Scan for the cell matching the given text and deliver its (x, y) coordinate at center. 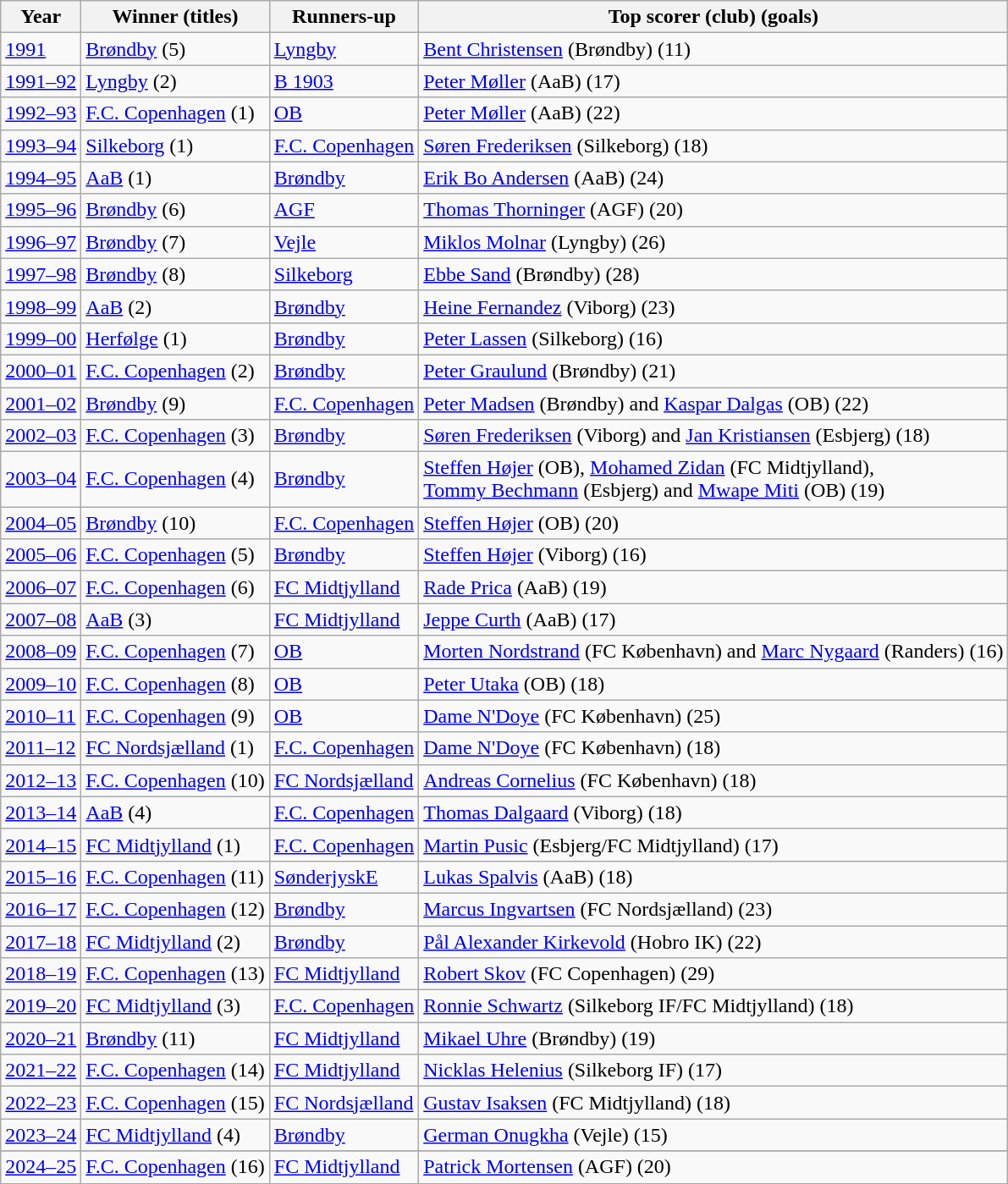
F.C. Copenhagen (10) (175, 780)
Peter Graulund (Brøndby) (21) (713, 371)
F.C. Copenhagen (11) (175, 877)
Steffen Højer (Viborg) (16) (713, 555)
Ronnie Schwartz (Silkeborg IF/FC Midtjylland) (18) (713, 1006)
Dame N'Doye (FC København) (18) (713, 748)
FC Midtjylland (3) (175, 1006)
German Onugkha (Vejle) (15) (713, 1135)
Brøndby (9) (175, 404)
Patrick Mortensen (AGF) (20) (713, 1167)
2019–20 (41, 1006)
2008–09 (41, 652)
Martin Pusic (Esbjerg/FC Midtjylland) (17) (713, 845)
Silkeborg (1) (175, 146)
1995–96 (41, 210)
1991 (41, 49)
F.C. Copenhagen (13) (175, 974)
2010–11 (41, 716)
1999–00 (41, 339)
F.C. Copenhagen (8) (175, 684)
Steffen Højer (OB), Mohamed Zidan (FC Midtjylland), Tommy Bechmann (Esbjerg) and Mwape Miti (OB) (19) (713, 479)
2005–06 (41, 555)
Top scorer (club) (goals) (713, 17)
2021–22 (41, 1071)
Peter Møller (AaB) (17) (713, 81)
2017–18 (41, 942)
Andreas Cornelius (FC København) (18) (713, 780)
Marcus Ingvartsen (FC Nordsjælland) (23) (713, 909)
Thomas Thorninger (AGF) (20) (713, 210)
2015–16 (41, 877)
AaB (1) (175, 178)
Robert Skov (FC Copenhagen) (29) (713, 974)
Runners-up (344, 17)
Bent Christensen (Brøndby) (11) (713, 49)
F.C. Copenhagen (6) (175, 587)
Heine Fernandez (Viborg) (23) (713, 306)
Brøndby (10) (175, 523)
F.C. Copenhagen (14) (175, 1071)
Brøndby (7) (175, 242)
2013–14 (41, 812)
2016–17 (41, 909)
AGF (344, 210)
Erik Bo Andersen (AaB) (24) (713, 178)
Winner (titles) (175, 17)
1994–95 (41, 178)
F.C. Copenhagen (16) (175, 1167)
F.C. Copenhagen (15) (175, 1103)
2011–12 (41, 748)
Peter Møller (AaB) (22) (713, 113)
2000–01 (41, 371)
F.C. Copenhagen (5) (175, 555)
2023–24 (41, 1135)
Rade Prica (AaB) (19) (713, 587)
SønderjyskE (344, 877)
F.C. Copenhagen (4) (175, 479)
Miklos Molnar (Lyngby) (26) (713, 242)
Pål Alexander Kirkevold (Hobro IK) (22) (713, 942)
Jeppe Curth (AaB) (17) (713, 620)
2020–21 (41, 1038)
Silkeborg (344, 274)
Lyngby (2) (175, 81)
2003–04 (41, 479)
Lyngby (344, 49)
Dame N'Doye (FC København) (25) (713, 716)
2012–13 (41, 780)
Ebbe Sand (Brøndby) (28) (713, 274)
2001–02 (41, 404)
2022–23 (41, 1103)
1998–99 (41, 306)
2018–19 (41, 974)
1993–94 (41, 146)
Brøndby (6) (175, 210)
Thomas Dalgaard (Viborg) (18) (713, 812)
Peter Utaka (OB) (18) (713, 684)
Brøndby (5) (175, 49)
AaB (2) (175, 306)
AaB (4) (175, 812)
FC Midtjylland (4) (175, 1135)
2002–03 (41, 436)
2004–05 (41, 523)
B 1903 (344, 81)
FC Midtjylland (2) (175, 942)
Herfølge (1) (175, 339)
1991–92 (41, 81)
1996–97 (41, 242)
Lukas Spalvis (AaB) (18) (713, 877)
Steffen Højer (OB) (20) (713, 523)
2009–10 (41, 684)
F.C. Copenhagen (1) (175, 113)
F.C. Copenhagen (2) (175, 371)
FC Nordsjælland (1) (175, 748)
Vejle (344, 242)
Søren Frederiksen (Silkeborg) (18) (713, 146)
1992–93 (41, 113)
2006–07 (41, 587)
Morten Nordstrand (FC København) and Marc Nygaard (Randers) (16) (713, 652)
2007–08 (41, 620)
2014–15 (41, 845)
Mikael Uhre (Brøndby) (19) (713, 1038)
Brøndby (8) (175, 274)
Peter Madsen (Brøndby) and Kaspar Dalgas (OB) (22) (713, 404)
F.C. Copenhagen (9) (175, 716)
Gustav Isaksen (FC Midtjylland) (18) (713, 1103)
F.C. Copenhagen (3) (175, 436)
AaB (3) (175, 620)
FC Midtjylland (1) (175, 845)
F.C. Copenhagen (12) (175, 909)
1997–98 (41, 274)
Year (41, 17)
Nicklas Helenius (Silkeborg IF) (17) (713, 1071)
Peter Lassen (Silkeborg) (16) (713, 339)
Brøndby (11) (175, 1038)
F.C. Copenhagen (7) (175, 652)
2024–25 (41, 1167)
Søren Frederiksen (Viborg) and Jan Kristiansen (Esbjerg) (18) (713, 436)
